Capture the cell that displays the provided text and extract its (X, Y) central coordinate. 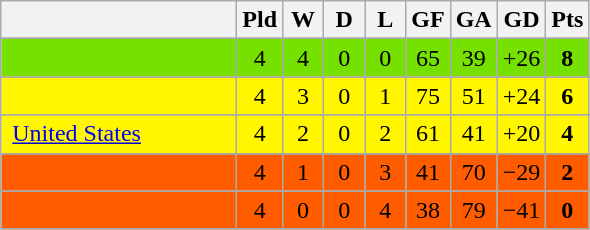
−29 (522, 172)
39 (474, 58)
+26 (522, 58)
Pld (260, 20)
+20 (522, 134)
GA (474, 20)
6 (568, 96)
75 (428, 96)
51 (474, 96)
D (344, 20)
38 (428, 210)
8 (568, 58)
United States (119, 134)
GF (428, 20)
GD (522, 20)
Pts (568, 20)
W (304, 20)
70 (474, 172)
65 (428, 58)
61 (428, 134)
79 (474, 210)
+24 (522, 96)
−41 (522, 210)
L (386, 20)
